Identify which cell holds the provided text, then report its (x, y) central coordinate. 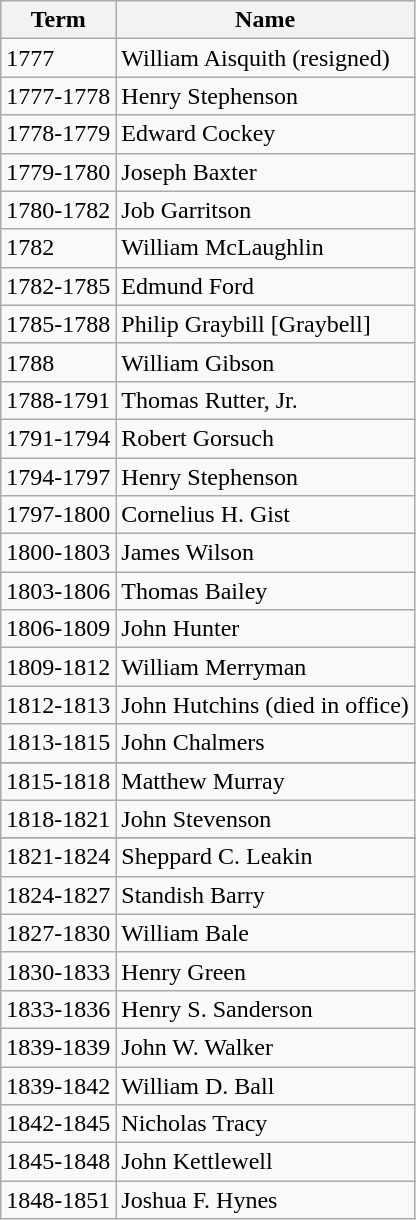
William Bale (266, 933)
Edmund Ford (266, 286)
1788 (58, 362)
John Hutchins (died in office) (266, 705)
Nicholas Tracy (266, 1124)
1803-1806 (58, 591)
1839-1839 (58, 1047)
1794-1797 (58, 477)
Joshua F. Hynes (266, 1200)
1785-1788 (58, 324)
1813-1815 (58, 743)
William Gibson (266, 362)
John Stevenson (266, 819)
1824-1827 (58, 895)
1848-1851 (58, 1200)
1782 (58, 248)
John W. Walker (266, 1047)
John Hunter (266, 629)
1812-1813 (58, 705)
Edward Cockey (266, 134)
1827-1830 (58, 933)
1788-1791 (58, 400)
Thomas Rutter, Jr. (266, 400)
Matthew Murray (266, 781)
Name (266, 20)
Job Garritson (266, 210)
Sheppard C. Leakin (266, 857)
Henry Green (266, 971)
1800-1803 (58, 553)
1818-1821 (58, 819)
Henry S. Sanderson (266, 1009)
1780-1782 (58, 210)
1779-1780 (58, 172)
1797-1800 (58, 515)
John Chalmers (266, 743)
1777 (58, 58)
William D. Ball (266, 1085)
1821-1824 (58, 857)
Standish Barry (266, 895)
Thomas Bailey (266, 591)
1782-1785 (58, 286)
1833-1836 (58, 1009)
William Merryman (266, 667)
1806-1809 (58, 629)
1777-1778 (58, 96)
John Kettlewell (266, 1162)
Cornelius H. Gist (266, 515)
Robert Gorsuch (266, 438)
Philip Graybill [Graybell] (266, 324)
William Aisquith (resigned) (266, 58)
1791-1794 (58, 438)
1839-1842 (58, 1085)
James Wilson (266, 553)
Joseph Baxter (266, 172)
1778-1779 (58, 134)
1845-1848 (58, 1162)
1842-1845 (58, 1124)
1815-1818 (58, 781)
Term (58, 20)
1830-1833 (58, 971)
1809-1812 (58, 667)
William McLaughlin (266, 248)
